Return the (x, y) coordinate for the center point of the cell that contains the specified text.  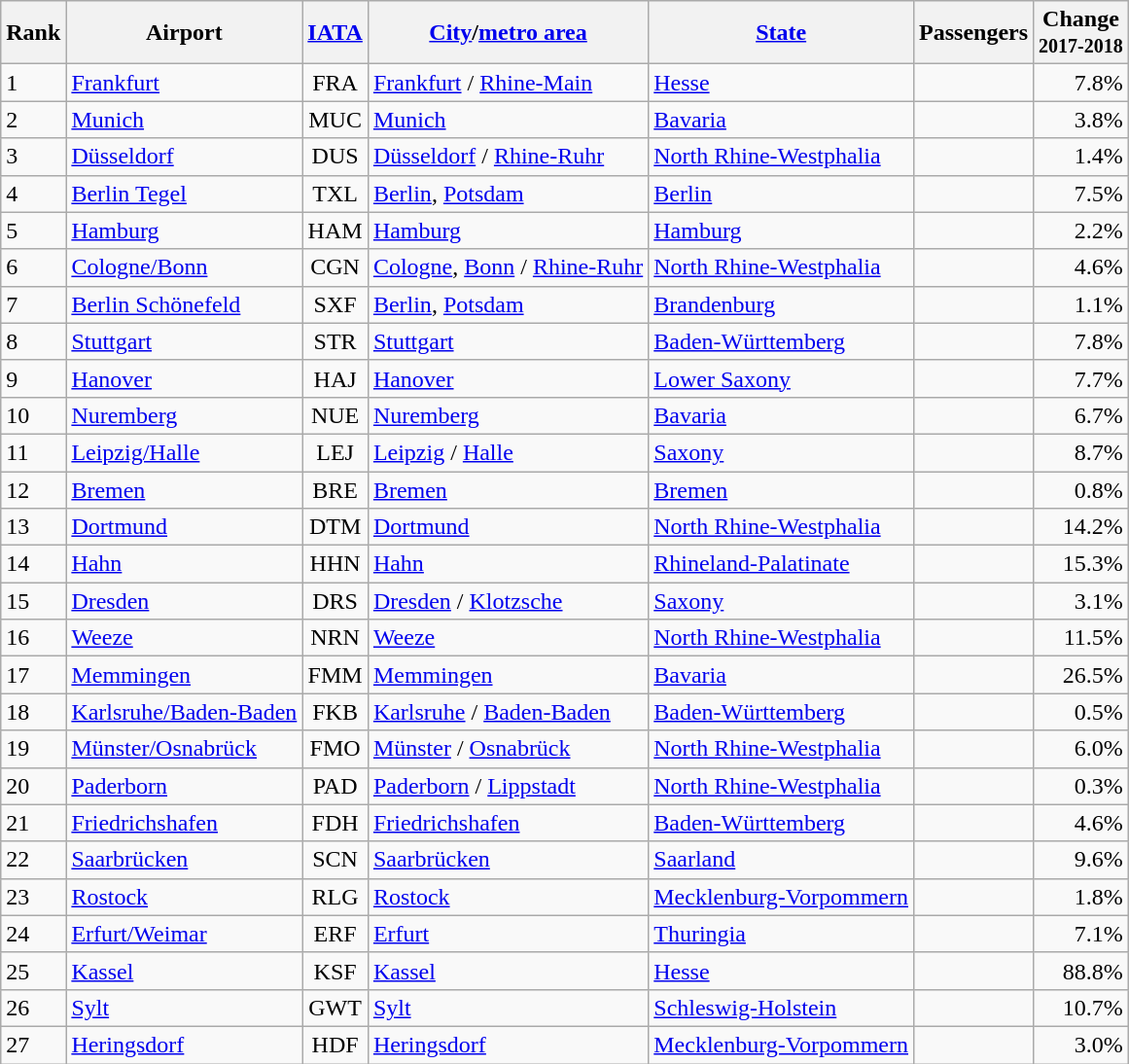
FMO (335, 749)
24 (33, 934)
FMM (335, 675)
Frankfurt / Rhine-Main (508, 83)
16 (33, 638)
STR (335, 341)
19 (33, 749)
17 (33, 675)
14.2% (1081, 527)
Dresden (185, 601)
Düsseldorf (185, 157)
FRA (335, 83)
25 (33, 971)
0.8% (1081, 489)
7 (33, 304)
Münster / Osnabrück (508, 749)
13 (33, 527)
Berlin Tegel (185, 194)
Paderborn / Lippstadt (508, 786)
3.8% (1081, 120)
Schleswig-Holstein (782, 1008)
0.3% (1081, 786)
6 (33, 267)
HAM (335, 231)
10 (33, 415)
Düsseldorf / Rhine-Ruhr (508, 157)
20 (33, 786)
HDF (335, 1045)
SCN (335, 860)
7.1% (1081, 934)
LEJ (335, 452)
Cologne/Bonn (185, 267)
7.5% (1081, 194)
Saarland (782, 860)
12 (33, 489)
Berlin (782, 194)
Brandenburg (782, 304)
Münster/Osnabrück (185, 749)
2 (33, 120)
Paderborn (185, 786)
3.1% (1081, 601)
Erfurt/Weimar (185, 934)
7.7% (1081, 378)
6.7% (1081, 415)
23 (33, 897)
GWT (335, 1008)
10.7% (1081, 1008)
8 (33, 341)
Airport (185, 33)
NRN (335, 638)
14 (33, 564)
88.8% (1081, 971)
5 (33, 231)
City/metro area (508, 33)
3.0% (1081, 1045)
BRE (335, 489)
CGN (335, 267)
Cologne, Bonn / Rhine-Ruhr (508, 267)
9.6% (1081, 860)
Berlin Schönefeld (185, 304)
Leipzig/Halle (185, 452)
11 (33, 452)
Change2017-2018 (1081, 33)
PAD (335, 786)
15 (33, 601)
27 (33, 1045)
DUS (335, 157)
Rank (33, 33)
HAJ (335, 378)
2.2% (1081, 231)
Rhineland-Palatinate (782, 564)
Passengers (974, 33)
0.5% (1081, 712)
Karlsruhe / Baden-Baden (508, 712)
1.8% (1081, 897)
Thuringia (782, 934)
9 (33, 378)
3 (33, 157)
DTM (335, 527)
26 (33, 1008)
21 (33, 823)
1.4% (1081, 157)
SXF (335, 304)
26.5% (1081, 675)
22 (33, 860)
HHN (335, 564)
Dresden / Klotzsche (508, 601)
FKB (335, 712)
MUC (335, 120)
Erfurt (508, 934)
DRS (335, 601)
ERF (335, 934)
State (782, 33)
Lower Saxony (782, 378)
IATA (335, 33)
RLG (335, 897)
NUE (335, 415)
Leipzig / Halle (508, 452)
8.7% (1081, 452)
FDH (335, 823)
KSF (335, 971)
4 (33, 194)
1 (33, 83)
18 (33, 712)
15.3% (1081, 564)
TXL (335, 194)
11.5% (1081, 638)
1.1% (1081, 304)
6.0% (1081, 749)
Karlsruhe/Baden-Baden (185, 712)
Frankfurt (185, 83)
